Pinpoint the cell where the given text exists, returning its (x, y) midpoint coordinate. 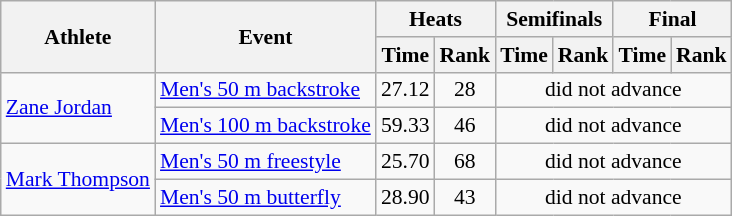
28 (466, 90)
46 (466, 126)
Heats (436, 19)
Final (672, 19)
43 (466, 197)
27.12 (406, 90)
Men's 100 m backstroke (266, 126)
Semifinals (554, 19)
Men's 50 m backstroke (266, 90)
28.90 (406, 197)
68 (466, 162)
Men's 50 m freestyle (266, 162)
59.33 (406, 126)
Athlete (78, 36)
Men's 50 m butterfly (266, 197)
Zane Jordan (78, 108)
Event (266, 36)
Mark Thompson (78, 180)
25.70 (406, 162)
